Determine the [X, Y] coordinate at the center of the cell enclosing the given text.  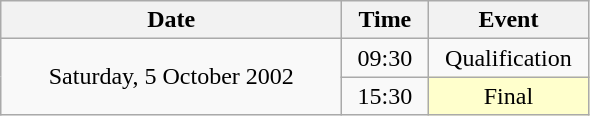
Time [385, 20]
Final [508, 96]
Date [172, 20]
09:30 [385, 58]
Event [508, 20]
Saturday, 5 October 2002 [172, 77]
Qualification [508, 58]
15:30 [385, 96]
